Capture the cell that displays the provided text and extract its (x, y) central coordinate. 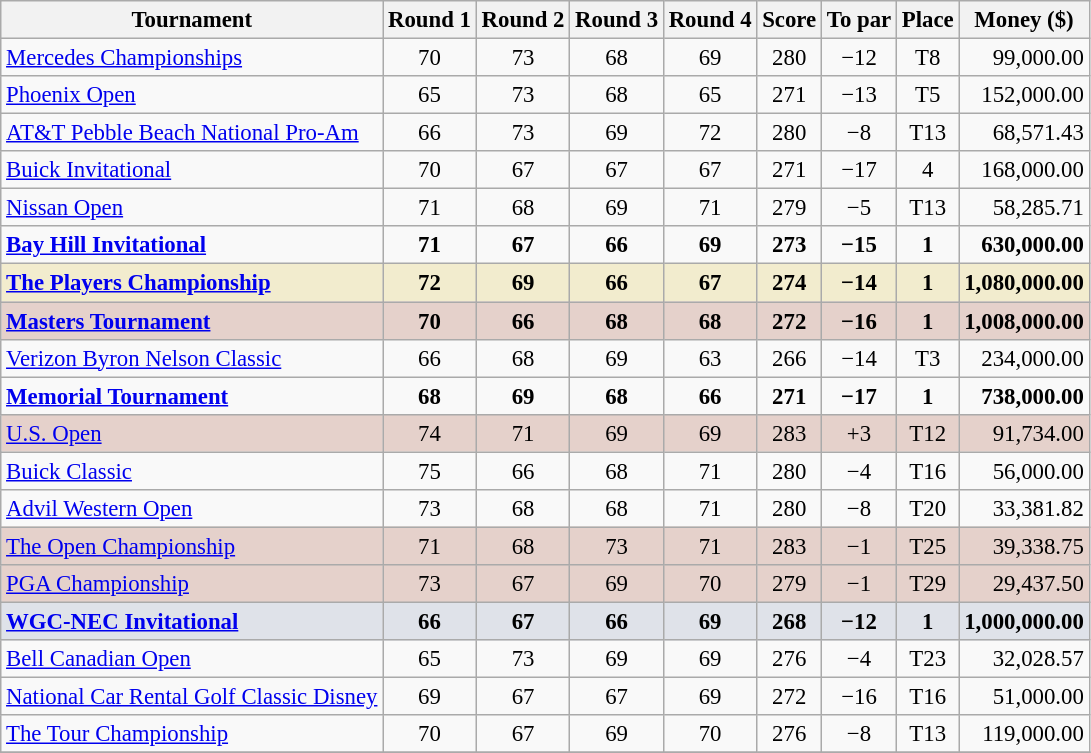
Masters Tournament (192, 321)
4 (927, 170)
AT&T Pebble Beach National Pro-Am (192, 133)
The Tour Championship (192, 734)
152,000.00 (1024, 95)
234,000.00 (1024, 358)
Place (927, 20)
U.S. Open (192, 433)
WGC-NEC Invitational (192, 621)
75 (430, 471)
T8 (927, 58)
T25 (927, 546)
T5 (927, 95)
T20 (927, 509)
Round 4 (710, 20)
119,000.00 (1024, 734)
The Players Championship (192, 283)
Buick Invitational (192, 170)
T29 (927, 584)
Score (790, 20)
National Car Rental Golf Classic Disney (192, 697)
The Open Championship (192, 546)
738,000.00 (1024, 396)
91,734.00 (1024, 433)
58,285.71 (1024, 208)
Round 3 (617, 20)
T23 (927, 659)
39,338.75 (1024, 546)
1,080,000.00 (1024, 283)
−15 (858, 245)
74 (430, 433)
PGA Championship (192, 584)
Money ($) (1024, 20)
1,000,000.00 (1024, 621)
+3 (858, 433)
Nissan Open (192, 208)
Bell Canadian Open (192, 659)
Buick Classic (192, 471)
56,000.00 (1024, 471)
33,381.82 (1024, 509)
273 (790, 245)
−5 (858, 208)
Round 2 (523, 20)
Advil Western Open (192, 509)
Memorial Tournament (192, 396)
Bay Hill Invitational (192, 245)
−13 (858, 95)
T12 (927, 433)
51,000.00 (1024, 697)
268 (790, 621)
Round 1 (430, 20)
Phoenix Open (192, 95)
To par (858, 20)
1,008,000.00 (1024, 321)
Verizon Byron Nelson Classic (192, 358)
630,000.00 (1024, 245)
168,000.00 (1024, 170)
T3 (927, 358)
266 (790, 358)
Tournament (192, 20)
29,437.50 (1024, 584)
Mercedes Championships (192, 58)
63 (710, 358)
68,571.43 (1024, 133)
274 (790, 283)
99,000.00 (1024, 58)
32,028.57 (1024, 659)
